Extract the (X, Y) coordinate from the center of the cell holding the provided text.  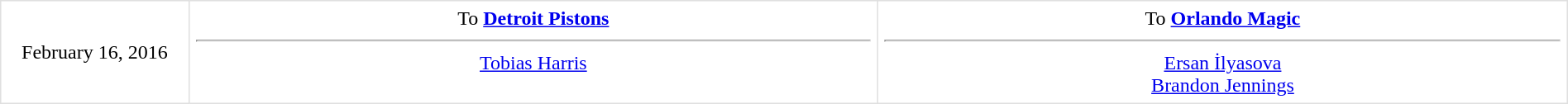
To Detroit Pistons Tobias Harris (533, 52)
To Orlando Magic Ersan İlyasova Brandon Jennings (1223, 52)
February 16, 2016 (94, 52)
